For the text-containing cell, return its midpoint in (x, y) coordinate format. 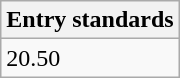
Entry standards (90, 20)
20.50 (90, 58)
